Return [X, Y] of the center of cell containing provided text 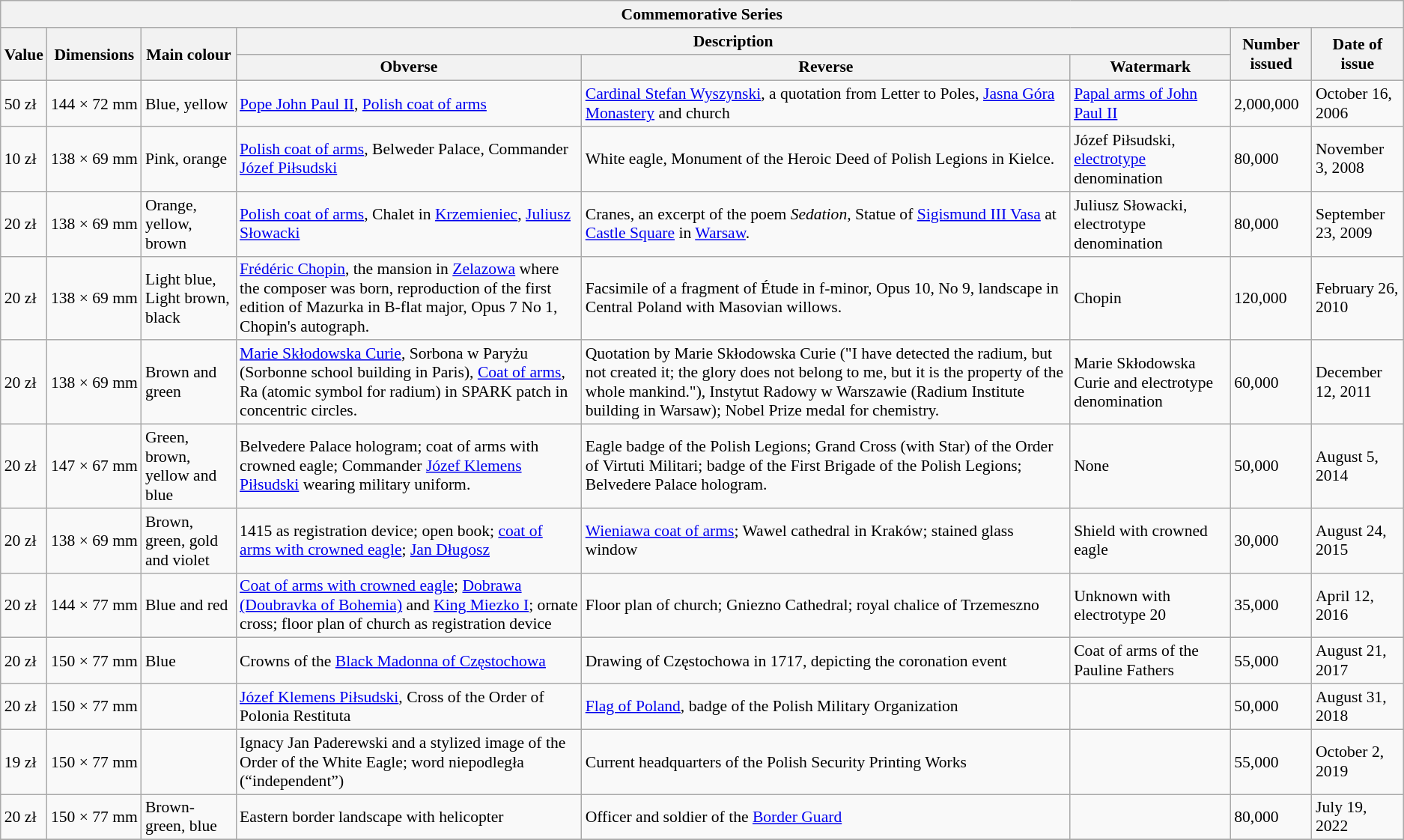
Number issued [1271, 54]
November 3, 2008 [1358, 159]
Pope John Paul II, Polish coat of arms [409, 103]
December 12, 2011 [1358, 383]
August 21, 2017 [1358, 660]
Cardinal Stefan Wyszynski, a quotation from Letter to Poles, Jasna Góra Monastery and church [826, 103]
Drawing of Częstochowa in 1717, depicting the coronation event [826, 660]
Officer and soldier of the Border Guard [826, 818]
120,000 [1271, 298]
Cranes, an excerpt of the poem Sedation, Statue of Sigismund III Vasa at Castle Square in Warsaw. [826, 225]
August 5, 2014 [1358, 466]
Dimensions [94, 54]
Orange, yellow, brown [189, 225]
Blue [189, 660]
Obverse [409, 67]
30,000 [1271, 541]
Shield with crowned eagle [1150, 541]
144 × 72 mm [94, 103]
April 12, 2016 [1358, 605]
Juliusz Słowacki, electrotype denomination [1150, 225]
147 × 67 mm [94, 466]
Flag of Poland, badge of the Polish Military Organization [826, 707]
February 26, 2010 [1358, 298]
Wieniawa coat of arms; Wawel cathedral in Kraków; stained glass window [826, 541]
144 × 77 mm [94, 605]
Commemorative Series [702, 14]
Polish coat of arms, Belweder Palace, Commander Józef Piłsudski [409, 159]
Coat of arms with crowned eagle; Dobrawa (Doubravka of Bohemia) and King Miezko I; ornate cross; floor plan of church as registration device [409, 605]
Polish coat of arms, Chalet in Krzemieniec, Juliusz Słowacki [409, 225]
Crowns of the Black Madonna of Częstochowa [409, 660]
Watermark [1150, 67]
Papal arms of John Paul II [1150, 103]
Value [24, 54]
Blue and red [189, 605]
2,000,000 [1271, 103]
19 zł [24, 762]
Józef Piłsudski, electrotype denomination [1150, 159]
August 24, 2015 [1358, 541]
September 23, 2009 [1358, 225]
1415 as registration device; open book; coat of arms with crowned eagle; Jan Długosz [409, 541]
60,000 [1271, 383]
Blue, yellow [189, 103]
10 zł [24, 159]
Chopin [1150, 298]
Coat of arms of the Pauline Fathers [1150, 660]
White eagle, Monument of the Heroic Deed of Polish Legions in Kielce. [826, 159]
Brown and green [189, 383]
August 31, 2018 [1358, 707]
Floor plan of church; Gniezno Cathedral; royal chalice of Trzemeszno [826, 605]
Reverse [826, 67]
Description [733, 41]
Unknown with electrotype 20 [1150, 605]
October 16, 2006 [1358, 103]
Marie Skłodowska Curie and electrotype denomination [1150, 383]
Pink, orange [189, 159]
Brown, green, gold and violet [189, 541]
50 zł [24, 103]
Belvedere Palace hologram; coat of arms with crowned eagle; Commander Józef Klemens Piłsudski wearing military uniform. [409, 466]
Light blue, Light brown, black [189, 298]
July 19, 2022 [1358, 818]
35,000 [1271, 605]
Main colour [189, 54]
Current headquarters of the Polish Security Printing Works [826, 762]
Brown-green, blue [189, 818]
Green, brown, yellow and blue [189, 466]
Facsimile of a fragment of Étude in f-minor, Opus 10, No 9, landscape in Central Poland with Masovian willows. [826, 298]
Ignacy Jan Paderewski and a stylized image of the Order of the White Eagle; word niepodległa (“independent”) [409, 762]
Józef Klemens Piłsudski, Cross of the Order of Polonia Restituta [409, 707]
Date of issue [1358, 54]
October 2, 2019 [1358, 762]
None [1150, 466]
Eastern border landscape with helicopter [409, 818]
